Detect which cell encompasses the target text, then output its [X, Y] center coordinate. 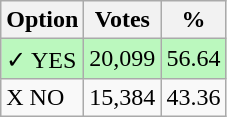
✓ YES [42, 59]
X NO [42, 97]
20,099 [122, 59]
43.36 [194, 97]
15,384 [122, 97]
% [194, 20]
Option [42, 20]
56.64 [194, 59]
Votes [122, 20]
